Find where the given text appears and provide that cell's center as (x, y) coordinate. 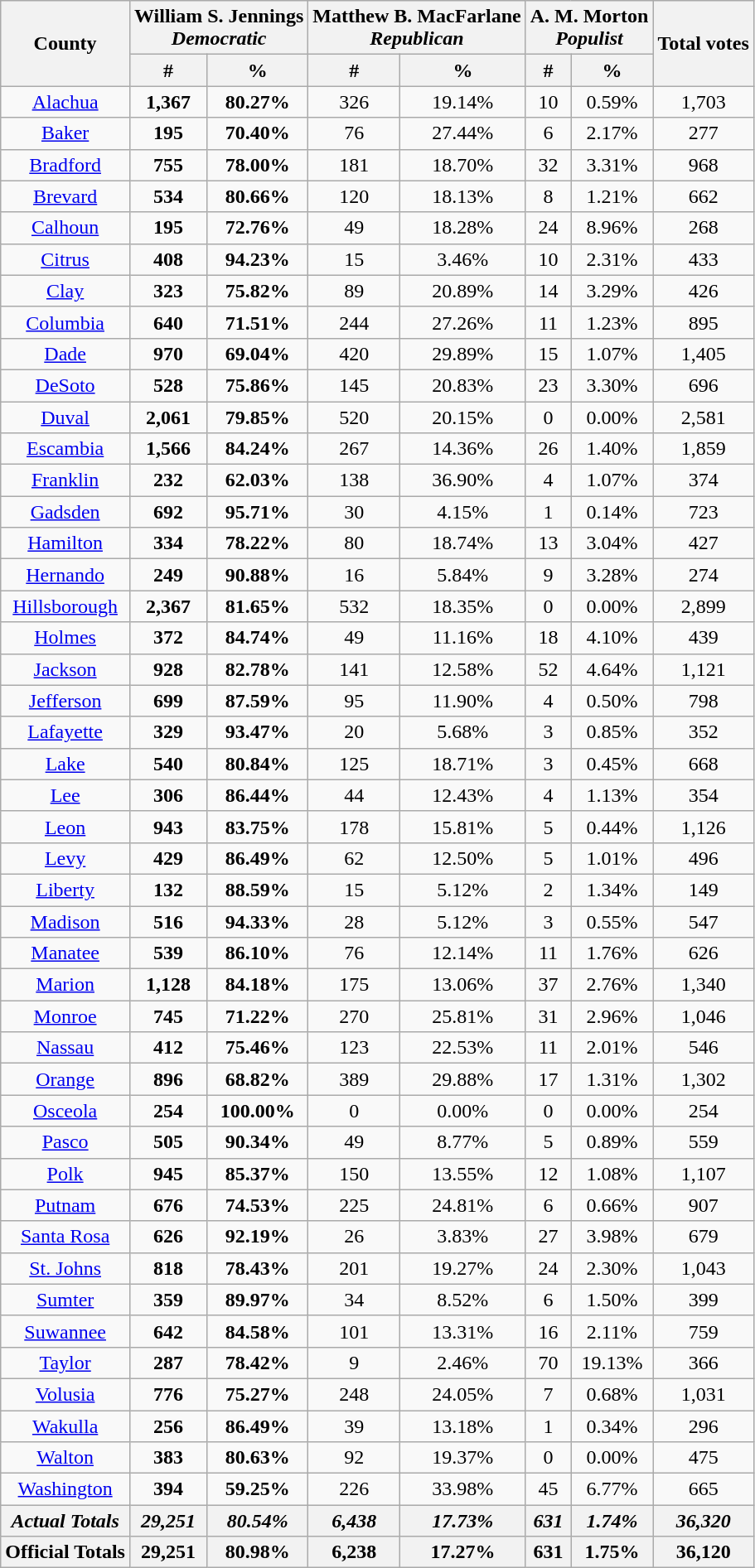
18.28% (463, 228)
528 (167, 385)
520 (355, 417)
Calhoun (65, 228)
Holmes (65, 638)
352 (704, 732)
59.25% (258, 1489)
95 (355, 701)
87.59% (258, 701)
896 (167, 1079)
Official Totals (65, 1552)
Hillsborough (65, 606)
37 (549, 985)
24.81% (463, 1205)
696 (704, 385)
244 (355, 322)
433 (704, 259)
383 (167, 1458)
141 (355, 669)
323 (167, 291)
505 (167, 1142)
0.89% (612, 1142)
12.43% (463, 795)
138 (355, 480)
89.97% (258, 1300)
0.85% (612, 732)
326 (355, 102)
18.71% (463, 764)
15.81% (463, 827)
427 (704, 543)
149 (704, 890)
36,320 (704, 1521)
123 (355, 1048)
559 (704, 1142)
Monroe (65, 1016)
818 (167, 1268)
36,120 (704, 1552)
1.34% (612, 890)
Matthew B. MacFarlane Republican (417, 28)
372 (167, 638)
88.59% (258, 890)
101 (355, 1331)
Pasco (65, 1142)
0.44% (612, 827)
226 (355, 1489)
928 (167, 669)
Putnam (65, 1205)
8.96% (612, 228)
92 (355, 1458)
181 (355, 165)
1.40% (612, 449)
18.13% (463, 196)
Hamilton (65, 543)
Brevard (65, 196)
81.65% (258, 606)
2,899 (704, 606)
547 (704, 922)
1.13% (612, 795)
18.70% (463, 165)
29.88% (463, 1079)
92.19% (258, 1237)
70.40% (258, 133)
0.59% (612, 102)
3.83% (463, 1237)
A. M. Morton Populist (589, 28)
82.78% (258, 669)
1.75% (612, 1552)
3.28% (612, 575)
71.22% (258, 1016)
408 (167, 259)
2,061 (167, 417)
Franklin (65, 480)
DeSoto (65, 385)
0.66% (612, 1205)
907 (704, 1205)
120 (355, 196)
68.82% (258, 1079)
25.81% (463, 1016)
679 (704, 1237)
420 (355, 354)
Lake (65, 764)
69.04% (258, 354)
5.68% (463, 732)
394 (167, 1489)
Lafayette (65, 732)
1,405 (704, 354)
Total votes (704, 43)
1,126 (704, 827)
90.34% (258, 1142)
13 (549, 543)
Osceola (65, 1111)
22.53% (463, 1048)
776 (167, 1394)
2,581 (704, 417)
759 (704, 1331)
723 (704, 512)
80.27% (258, 102)
80 (355, 543)
1,031 (704, 1394)
7 (549, 1394)
3.29% (612, 291)
296 (704, 1426)
Madison (65, 922)
201 (355, 1268)
Columbia (65, 322)
80.84% (258, 764)
150 (355, 1174)
306 (167, 795)
14.36% (463, 449)
Volusia (65, 1394)
359 (167, 1300)
0.45% (612, 764)
12.58% (463, 669)
2.01% (612, 1048)
0.14% (612, 512)
County (65, 43)
3.30% (612, 385)
Santa Rosa (65, 1237)
1,367 (167, 102)
145 (355, 385)
640 (167, 322)
Polk (65, 1174)
540 (167, 764)
27 (549, 1237)
232 (167, 480)
1.23% (612, 322)
80.66% (258, 196)
1.31% (612, 1079)
Escambia (65, 449)
366 (704, 1363)
11.90% (463, 701)
329 (167, 732)
29.89% (463, 354)
439 (704, 638)
17 (549, 1079)
516 (167, 922)
8 (549, 196)
287 (167, 1363)
699 (167, 701)
1.76% (612, 953)
70 (549, 1363)
19.27% (463, 1268)
94.33% (258, 922)
34 (355, 1300)
31 (549, 1016)
19.13% (612, 1363)
642 (167, 1331)
13.31% (463, 1331)
2.76% (612, 985)
13.55% (463, 1174)
80.54% (258, 1521)
84.24% (258, 449)
665 (704, 1489)
32 (549, 165)
1.08% (612, 1174)
Hernando (65, 575)
Sumter (65, 1300)
429 (167, 858)
0.50% (612, 701)
62.03% (258, 480)
William S. Jennings Democratic (219, 28)
78.00% (258, 165)
95.71% (258, 512)
125 (355, 764)
2.31% (612, 259)
968 (704, 165)
74.53% (258, 1205)
943 (167, 827)
100.00% (258, 1111)
270 (355, 1016)
426 (704, 291)
78.22% (258, 543)
78.43% (258, 1268)
17.73% (463, 1521)
755 (167, 165)
80.98% (258, 1552)
1,128 (167, 985)
412 (167, 1048)
39 (355, 1426)
389 (355, 1079)
18.35% (463, 606)
267 (355, 449)
256 (167, 1426)
12.50% (463, 858)
225 (355, 1205)
Alachua (65, 102)
4.10% (612, 638)
662 (704, 196)
277 (704, 133)
4.15% (463, 512)
1,340 (704, 985)
17.27% (463, 1552)
274 (704, 575)
75.86% (258, 385)
1.21% (612, 196)
132 (167, 890)
93.47% (258, 732)
85.37% (258, 1174)
6,438 (355, 1521)
84.74% (258, 638)
5.84% (463, 575)
90.88% (258, 575)
Bradford (65, 165)
71.51% (258, 322)
23 (549, 385)
Actual Totals (65, 1521)
2.11% (612, 1331)
36.90% (463, 480)
52 (549, 669)
Levy (65, 858)
Walton (65, 1458)
1.01% (612, 858)
475 (704, 1458)
18 (549, 638)
72.76% (258, 228)
354 (704, 795)
86.44% (258, 795)
1,043 (704, 1268)
Washington (65, 1489)
Manatee (65, 953)
1.50% (612, 1300)
79.85% (258, 417)
Gadsden (65, 512)
11.16% (463, 638)
3.46% (463, 259)
30 (355, 512)
89 (355, 291)
0.55% (612, 922)
2.46% (463, 1363)
Citrus (65, 259)
Marion (65, 985)
374 (704, 480)
14 (549, 291)
1.74% (612, 1521)
178 (355, 827)
Orange (65, 1079)
33.98% (463, 1489)
Lee (65, 795)
Clay (65, 291)
Nassau (65, 1048)
Liberty (65, 890)
27.26% (463, 322)
3.31% (612, 165)
86.10% (258, 953)
20 (355, 732)
534 (167, 196)
895 (704, 322)
94.23% (258, 259)
745 (167, 1016)
Dade (65, 354)
Baker (65, 133)
20.89% (463, 291)
268 (704, 228)
Taylor (65, 1363)
798 (704, 701)
12.14% (463, 953)
399 (704, 1300)
0.34% (612, 1426)
St. Johns (65, 1268)
2,367 (167, 606)
13.06% (463, 985)
945 (167, 1174)
Jefferson (65, 701)
Jackson (65, 669)
4.64% (612, 669)
546 (704, 1048)
18.74% (463, 543)
249 (167, 575)
19.14% (463, 102)
1,859 (704, 449)
24.05% (463, 1394)
75.82% (258, 291)
84.58% (258, 1331)
75.27% (258, 1394)
62 (355, 858)
Wakulla (65, 1426)
1,302 (704, 1079)
75.46% (258, 1048)
12 (549, 1174)
78.42% (258, 1363)
Duval (65, 417)
1,566 (167, 449)
28 (355, 922)
668 (704, 764)
6.77% (612, 1489)
80.63% (258, 1458)
83.75% (258, 827)
Leon (65, 827)
3.98% (612, 1237)
1,107 (704, 1174)
539 (167, 953)
20.15% (463, 417)
496 (704, 858)
8.52% (463, 1300)
27.44% (463, 133)
Suwannee (65, 1331)
2.30% (612, 1268)
1,121 (704, 669)
3.04% (612, 543)
20.83% (463, 385)
2.96% (612, 1016)
2.17% (612, 133)
1,046 (704, 1016)
13.18% (463, 1426)
970 (167, 354)
2 (549, 890)
19.37% (463, 1458)
334 (167, 543)
1,703 (704, 102)
0.68% (612, 1394)
175 (355, 985)
248 (355, 1394)
532 (355, 606)
45 (549, 1489)
6,238 (355, 1552)
692 (167, 512)
676 (167, 1205)
84.18% (258, 985)
44 (355, 795)
8.77% (463, 1142)
